Pinpoint the cell where the given text exists, returning its (x, y) midpoint coordinate. 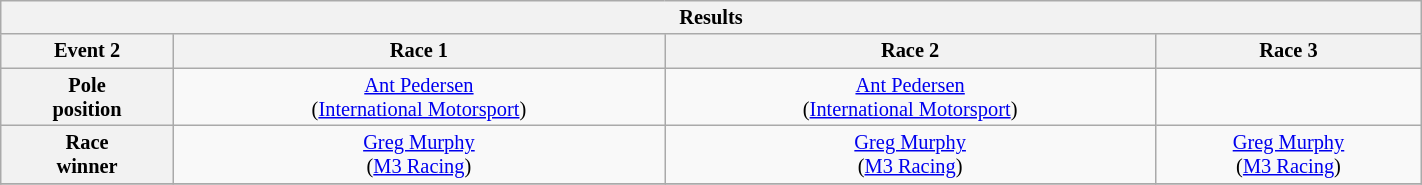
Poleposition (88, 97)
Race 2 (910, 51)
Race 3 (1289, 51)
Racewinner (88, 154)
Race 1 (418, 51)
Results (711, 17)
Event 2 (88, 51)
